Locate the cell with the specified text and output its (X, Y) center coordinate. 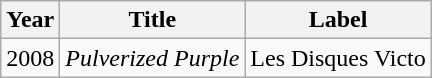
Les Disques Victo (338, 58)
Year (30, 20)
Pulverized Purple (152, 58)
Title (152, 20)
2008 (30, 58)
Label (338, 20)
